Return the [x, y] coordinate for the center point of the cell that contains the specified text.  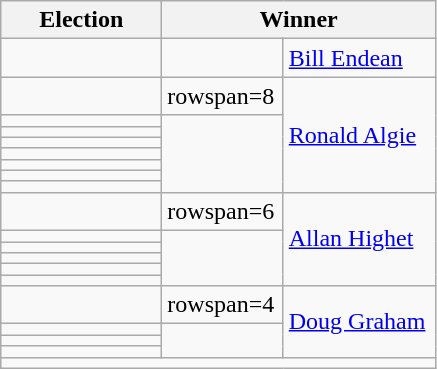
rowspan=6 [222, 211]
rowspan=8 [222, 96]
Ronald Algie [359, 135]
Winner [299, 20]
Doug Graham [359, 322]
rowspan=4 [222, 305]
Bill Endean [359, 58]
Allan Highet [359, 238]
Election [82, 20]
